Search for the cell housing the specified text and yield its [x, y] center coordinate. 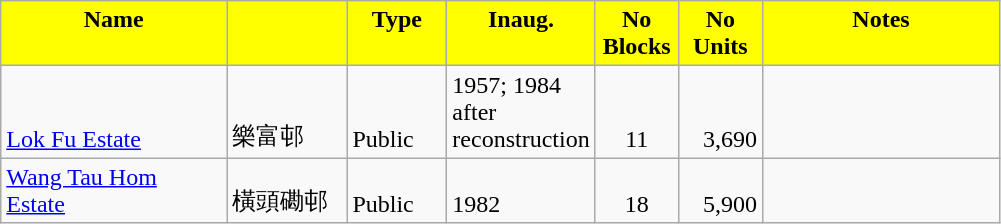
Name [114, 34]
Lok Fu Estate [114, 112]
5,900 [720, 190]
3,690 [720, 112]
Wang Tau Hom Estate [114, 190]
1957; 1984 after reconstruction [521, 112]
18 [636, 190]
Inaug. [521, 34]
Notes [880, 34]
Type [397, 34]
樂富邨 [287, 112]
橫頭磡邨 [287, 190]
No Blocks [636, 34]
No Units [720, 34]
1982 [521, 190]
11 [636, 112]
